Return (X, Y) of the center of cell containing provided text 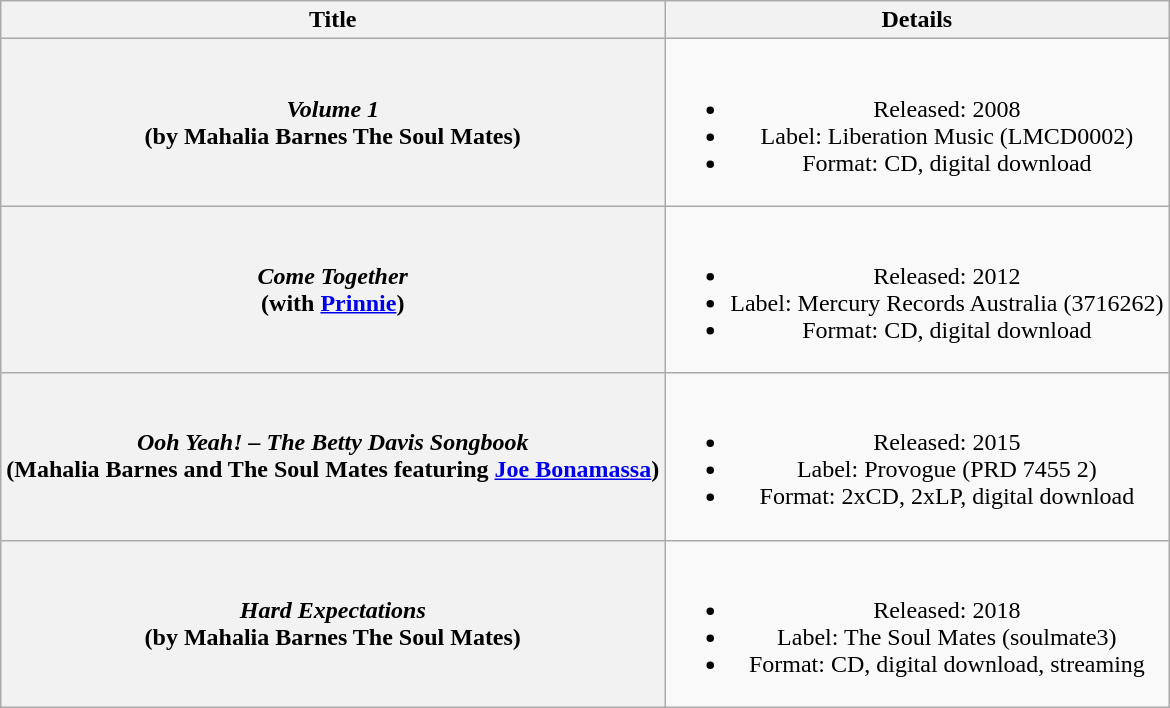
Volume 1 (by Mahalia Barnes The Soul Mates) (333, 122)
Come Together (with Prinnie) (333, 290)
Details (917, 20)
Released: 2018Label: The Soul Mates (soulmate3)Format: CD, digital download, streaming (917, 624)
Released: 2008Label: Liberation Music (LMCD0002)Format: CD, digital download (917, 122)
Released: 2012Label: Mercury Records Australia (3716262)Format: CD, digital download (917, 290)
Ooh Yeah! – The Betty Davis Songbook (Mahalia Barnes and The Soul Mates featuring Joe Bonamassa) (333, 456)
Title (333, 20)
Hard Expectations (by Mahalia Barnes The Soul Mates) (333, 624)
Released: 2015Label: Provogue (PRD 7455 2)Format: 2xCD, 2xLP, digital download (917, 456)
